Identify which cell holds the provided text, then report its [x, y] central coordinate. 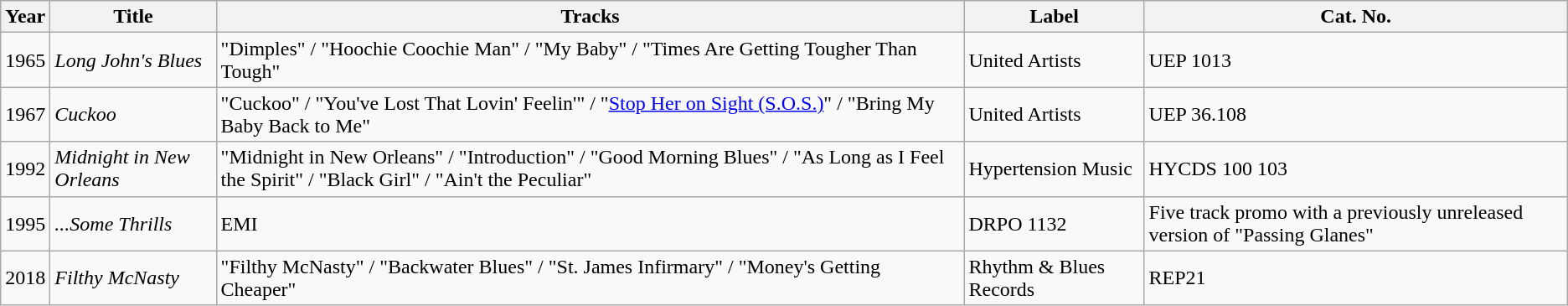
Cat. No. [1355, 17]
Tracks [590, 17]
1967 [25, 114]
Hypertension Music [1054, 169]
Midnight in New Orleans [133, 169]
1992 [25, 169]
REP21 [1355, 278]
UEP 1013 [1355, 60]
UEP 36.108 [1355, 114]
"Cuckoo" / "You've Lost That Lovin' Feelin'" / "Stop Her on Sight (S.O.S.)" / "Bring My Baby Back to Me" [590, 114]
Five track promo with a previously unreleased version of "Passing Glanes" [1355, 223]
...Some Thrills [133, 223]
1965 [25, 60]
2018 [25, 278]
Cuckoo [133, 114]
Year [25, 17]
Filthy McNasty [133, 278]
Rhythm & Blues Records [1054, 278]
DRPO 1132 [1054, 223]
EMI [590, 223]
1995 [25, 223]
"Midnight in New Orleans" / "Introduction" / "Good Morning Blues" / "As Long as I Feel the Spirit" / "Black Girl" / "Ain't the Peculiar" [590, 169]
Long John's Blues [133, 60]
"Dimples" / "Hoochie Coochie Man" / "My Baby" / "Times Are Getting Tougher Than Tough" [590, 60]
Label [1054, 17]
HYCDS 100 103 [1355, 169]
Title [133, 17]
"Filthy McNasty" / "Backwater Blues" / "St. James Infirmary" / "Money's Getting Cheaper" [590, 278]
